Provide the [x, y] coordinate of the cell's center where the given text is located.  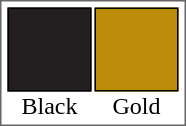
Black [50, 106]
Gold [136, 106]
